Provide the [x, y] coordinate of the cell's center where the given text is located.  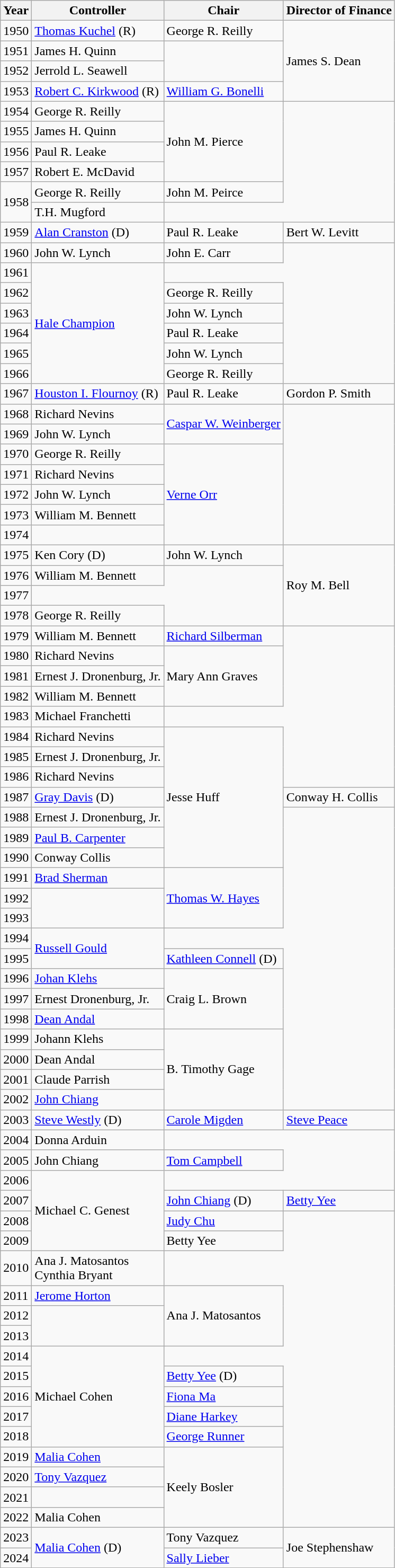
1958 [16, 202]
Michael C. Genest [97, 1210]
Joe Stephenshaw [339, 1547]
1967 [16, 394]
James S. Dean [339, 61]
Ernest Dronenburg, Jr. [97, 999]
Thomas W. Hayes [223, 898]
1981 [16, 676]
Kathleen Connell (D) [223, 959]
2008 [16, 1220]
1969 [16, 434]
Betty Yee (D) [223, 1376]
Judy Chu [223, 1220]
1951 [16, 51]
1999 [16, 1039]
2004 [16, 1140]
George Runner [223, 1437]
2024 [16, 1557]
John M. Peirce [223, 192]
Controller [97, 11]
1971 [16, 474]
1962 [16, 293]
Paul B. Carpenter [97, 837]
1984 [16, 737]
Caspar W. Weinberger [223, 424]
1998 [16, 1019]
Ken Cory (D) [97, 555]
Jerome Horton [97, 1296]
1996 [16, 979]
2015 [16, 1376]
2011 [16, 1296]
1952 [16, 71]
Gray Davis (D) [97, 797]
1993 [16, 918]
Robert C. Kirkwood (R) [97, 91]
2003 [16, 1120]
2010 [16, 1269]
2023 [16, 1537]
Steve Peace [339, 1120]
1992 [16, 898]
2012 [16, 1316]
2019 [16, 1457]
1994 [16, 938]
Diane Harkey [223, 1416]
B. Timothy Gage [223, 1069]
Ana J. Matosantos [223, 1316]
1963 [16, 313]
Verne Orr [223, 494]
T.H. Mugford [97, 212]
1989 [16, 837]
1980 [16, 656]
Hale Champion [97, 323]
Mary Ann Graves [223, 676]
Houston I. Flournoy (R) [97, 394]
Russell Gould [97, 949]
1965 [16, 353]
Carole Migden [223, 1120]
Jerrold L. Seawell [97, 71]
Roy M. Bell [339, 585]
Alan Cranston (D) [97, 232]
Richard Silberman [223, 636]
Johann Klehs [97, 1039]
Conway H. Collis [339, 797]
1956 [16, 152]
Ana J. MatosantosCynthia Bryant [97, 1269]
2020 [16, 1477]
Brad Sherman [97, 878]
Steve Westly (D) [97, 1120]
1975 [16, 555]
2017 [16, 1416]
1955 [16, 131]
1995 [16, 959]
Conway Collis [97, 857]
1961 [16, 273]
Claude Parrish [97, 1079]
1954 [16, 111]
1985 [16, 757]
Keely Bosler [223, 1487]
1977 [16, 596]
1972 [16, 494]
Jesse Huff [223, 797]
2006 [16, 1180]
1968 [16, 414]
1979 [16, 636]
2022 [16, 1517]
2014 [16, 1356]
John E. Carr [223, 253]
Craig L. Brown [223, 999]
1982 [16, 696]
2009 [16, 1241]
1957 [16, 172]
Gordon P. Smith [339, 394]
John Chiang (D) [223, 1200]
1978 [16, 616]
2016 [16, 1396]
Sally Lieber [223, 1557]
1953 [16, 91]
1988 [16, 817]
Michael Franchetti [97, 716]
John M. Pierce [223, 141]
1966 [16, 374]
William G. Bonelli [223, 91]
2005 [16, 1160]
Director of Finance [339, 11]
Michael Cohen [97, 1396]
2000 [16, 1059]
1997 [16, 999]
1960 [16, 253]
2021 [16, 1497]
1990 [16, 857]
Tom Campbell [223, 1160]
1973 [16, 515]
Johan Klehs [97, 979]
Malia Cohen (D) [97, 1547]
Thomas Kuchel (R) [97, 31]
1986 [16, 777]
2018 [16, 1437]
1964 [16, 333]
Fiona Ma [223, 1396]
Chair [223, 11]
1950 [16, 31]
2007 [16, 1200]
Bert W. Levitt [339, 232]
1991 [16, 878]
1983 [16, 716]
2002 [16, 1100]
1987 [16, 797]
1970 [16, 454]
2013 [16, 1336]
1974 [16, 535]
Robert E. McDavid [97, 172]
Year [16, 11]
1976 [16, 575]
1959 [16, 232]
Donna Arduin [97, 1140]
2001 [16, 1079]
